Identify which cell holds the provided text, then report its (X, Y) central coordinate. 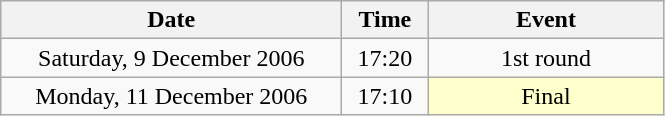
1st round (546, 58)
Monday, 11 December 2006 (172, 96)
17:20 (385, 58)
Final (546, 96)
Event (546, 20)
Time (385, 20)
Date (172, 20)
Saturday, 9 December 2006 (172, 58)
17:10 (385, 96)
